Determine the [X, Y] coordinate at the center of the cell enclosing the given text.  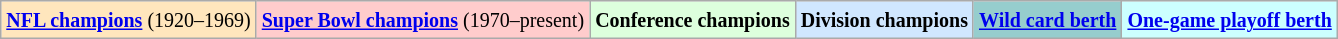
One-game playoff berth [1230, 20]
Conference champions [693, 20]
Wild card berth [1047, 20]
Super Bowl champions (1970–present) [422, 20]
Division champions [884, 20]
NFL champions (1920–1969) [128, 20]
